Pinpoint the cell where the given text exists, returning its [X, Y] midpoint coordinate. 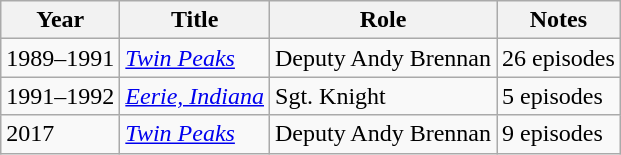
1989–1991 [60, 58]
9 episodes [559, 134]
26 episodes [559, 58]
Sgt. Knight [384, 96]
1991–1992 [60, 96]
5 episodes [559, 96]
Title [195, 20]
Year [60, 20]
Role [384, 20]
Notes [559, 20]
2017 [60, 134]
Eerie, Indiana [195, 96]
